For the text-containing cell, return its midpoint in [x, y] coordinate format. 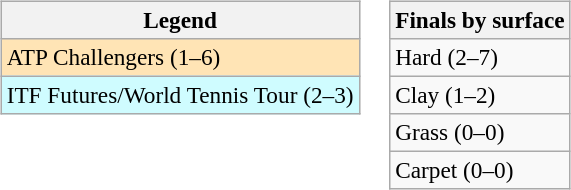
Hard (2–7) [480, 57]
ITF Futures/World Tennis Tour (2–3) [180, 95]
Grass (0–0) [480, 133]
Carpet (0–0) [480, 171]
ATP Challengers (1–6) [180, 57]
Clay (1–2) [480, 95]
Finals by surface [480, 20]
Legend [180, 20]
